Provide the [x, y] coordinate of the cell's center where the given text is located.  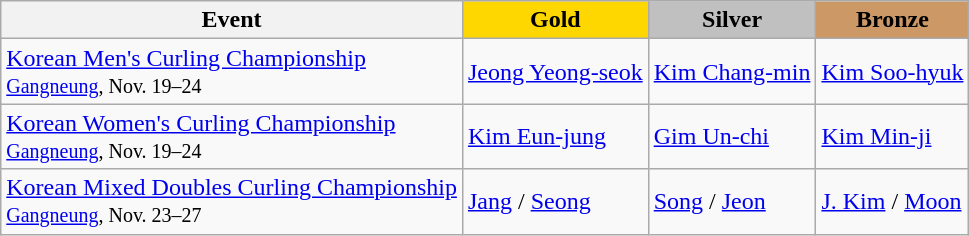
Korean Men's Curling Championship Gangneung, Nov. 19–24 [232, 72]
Kim Soo-hyuk [892, 72]
Bronze [892, 20]
Event [232, 20]
J. Kim / Moon [892, 202]
Gim Un-chi [732, 136]
Korean Mixed Doubles Curling Championship Gangneung, Nov. 23–27 [232, 202]
Kim Chang-min [732, 72]
Jeong Yeong-seok [555, 72]
Gold [555, 20]
Jang / Seong [555, 202]
Korean Women's Curling Championship Gangneung, Nov. 19–24 [232, 136]
Kim Min-ji [892, 136]
Silver [732, 20]
Kim Eun-jung [555, 136]
Song / Jeon [732, 202]
